For the text-containing cell, return its midpoint in (x, y) coordinate format. 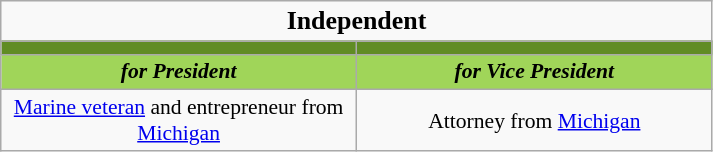
for Vice President (534, 72)
for President (179, 72)
Marine veteran and entrepreneur from Michigan (179, 120)
Attorney from Michigan (534, 120)
Independent (356, 21)
